Provide the (x, y) coordinate of the cell's center where the given text is located.  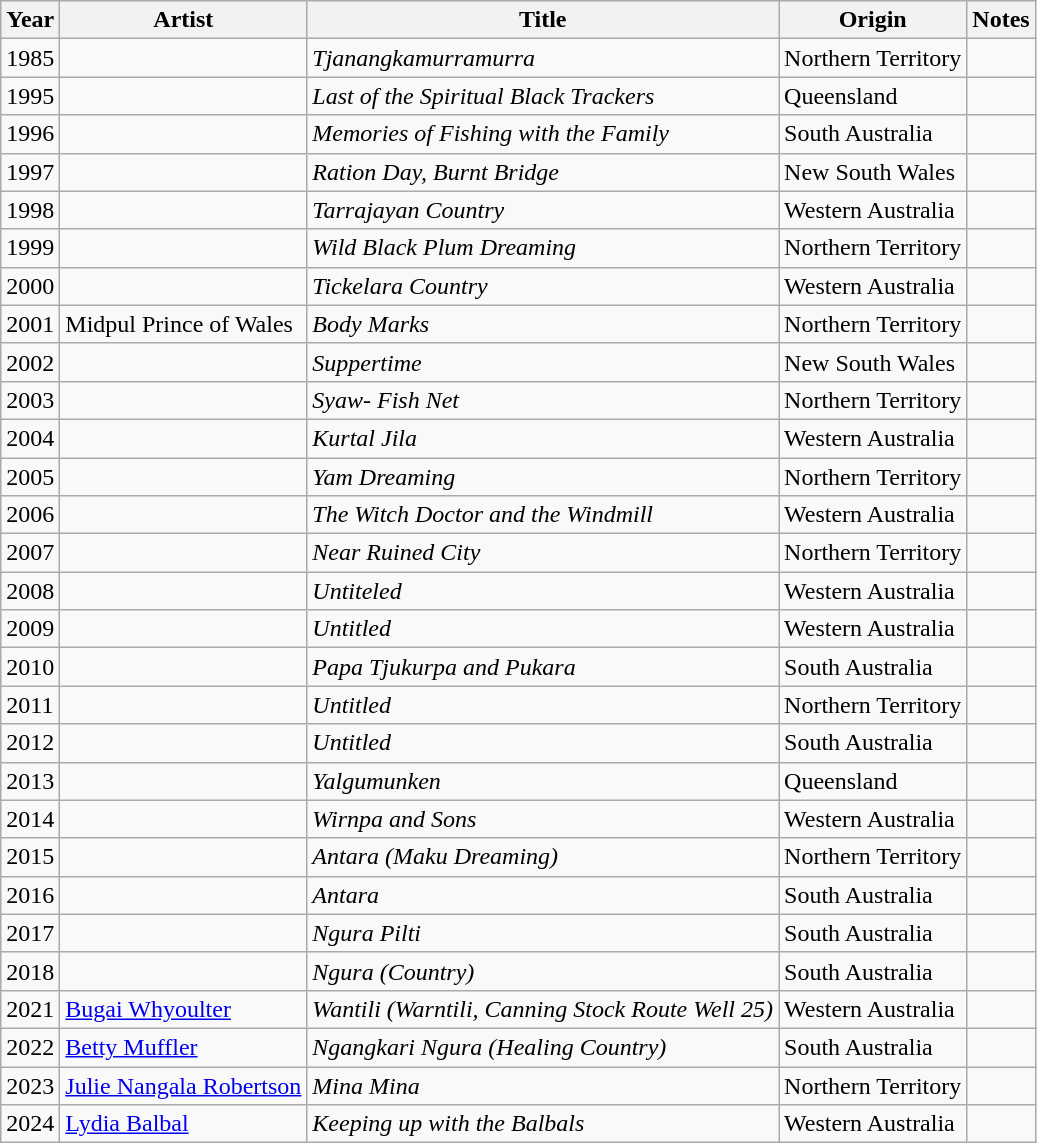
2004 (30, 438)
2012 (30, 743)
2009 (30, 629)
2021 (30, 1009)
Notes (1001, 20)
Julie Nangala Robertson (184, 1085)
Tjanangkamurramurra (543, 58)
Wantili (Warntili, Canning Stock Route Well 25) (543, 1009)
Midpul Prince of Wales (184, 324)
The Witch Doctor and the Windmill (543, 515)
2003 (30, 400)
Ration Day, Burnt Bridge (543, 172)
2007 (30, 553)
2014 (30, 819)
1997 (30, 172)
2013 (30, 781)
Keeping up with the Balbals (543, 1124)
Mina Mina (543, 1085)
1985 (30, 58)
2023 (30, 1085)
Suppertime (543, 362)
Papa Tjukurpa and Pukara (543, 667)
Kurtal Jila (543, 438)
Wirnpa and Sons (543, 819)
Syaw- Fish Net (543, 400)
Tarrajayan Country (543, 210)
2005 (30, 477)
Antara (Maku Dreaming) (543, 857)
Origin (873, 20)
2015 (30, 857)
Ngura (Country) (543, 971)
Antara (543, 895)
1996 (30, 134)
2024 (30, 1124)
2001 (30, 324)
2002 (30, 362)
Last of the Spiritual Black Trackers (543, 96)
Ngura Pilti (543, 933)
2011 (30, 705)
2006 (30, 515)
2018 (30, 971)
2022 (30, 1047)
1999 (30, 248)
Tickelara Country (543, 286)
Bugai Whyoulter (184, 1009)
Memories of Fishing with the Family (543, 134)
2008 (30, 591)
2000 (30, 286)
Body Marks (543, 324)
Untiteled (543, 591)
2010 (30, 667)
Betty Muffler (184, 1047)
Lydia Balbal (184, 1124)
2017 (30, 933)
1995 (30, 96)
Yam Dreaming (543, 477)
Yalgumunken (543, 781)
2016 (30, 895)
Artist (184, 20)
Ngangkari Ngura (Healing Country) (543, 1047)
Near Ruined City (543, 553)
Year (30, 20)
Title (543, 20)
Wild Black Plum Dreaming (543, 248)
1998 (30, 210)
